Find where the given text appears and provide that cell's center as [x, y] coordinate. 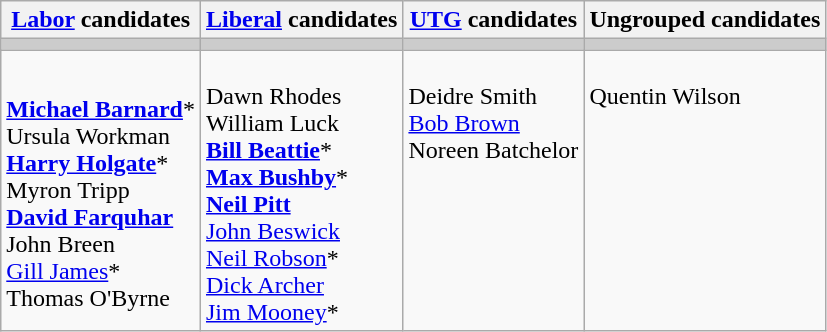
Quentin Wilson [705, 190]
Liberal candidates [301, 20]
Michael Barnard* Ursula Workman Harry Holgate* Myron Tripp David Farquhar John Breen Gill James* Thomas O'Byrne [101, 190]
UTG candidates [494, 20]
Deidre Smith Bob Brown Noreen Batchelor [494, 190]
Dawn Rhodes William Luck Bill Beattie* Max Bushby* Neil Pitt John Beswick Neil Robson* Dick Archer Jim Mooney* [301, 190]
Ungrouped candidates [705, 20]
Labor candidates [101, 20]
